From the cell containing the given text, extract its center point as [x, y] coordinate. 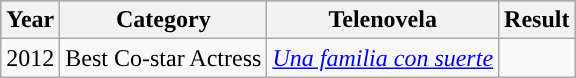
Result [537, 20]
2012 [30, 58]
Category [164, 20]
Year [30, 20]
Telenovela [383, 20]
Best Co-star Actress [164, 58]
Una familia con suerte [383, 58]
